Scan for the cell matching the given text and deliver its (X, Y) coordinate at center. 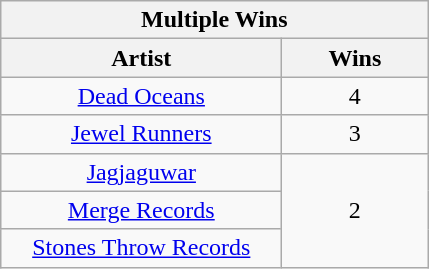
Wins (355, 58)
Stones Throw Records (142, 248)
3 (355, 134)
Multiple Wins (214, 20)
Jewel Runners (142, 134)
Merge Records (142, 210)
Dead Oceans (142, 96)
4 (355, 96)
Artist (142, 58)
Jagjaguwar (142, 172)
2 (355, 210)
